For the text-containing cell, return its midpoint in [X, Y] coordinate format. 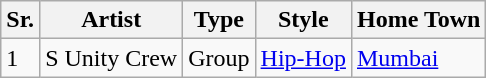
Sr. [20, 20]
Mumbai [418, 58]
Type [219, 20]
1 [20, 58]
S Unity Crew [112, 58]
Hip-Hop [303, 58]
Home Town [418, 20]
Group [219, 58]
Style [303, 20]
Artist [112, 20]
